Pinpoint the cell where the given text exists, returning its [X, Y] midpoint coordinate. 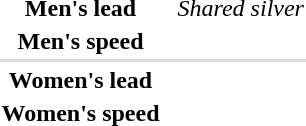
Women's lead [80, 80]
Men's speed [80, 41]
